Return the [x, y] coordinate for the center point of the cell that contains the specified text.  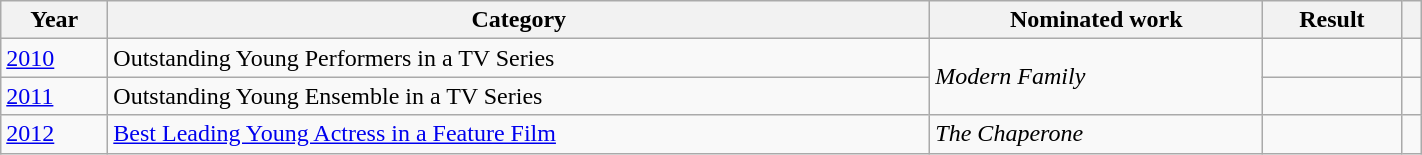
Outstanding Young Ensemble in a TV Series [519, 96]
Result [1332, 20]
Outstanding Young Performers in a TV Series [519, 58]
Best Leading Young Actress in a Feature Film [519, 134]
2010 [54, 58]
Modern Family [1096, 77]
Nominated work [1096, 20]
Category [519, 20]
Year [54, 20]
2012 [54, 134]
2011 [54, 96]
The Chaperone [1096, 134]
